Search for the cell housing the specified text and yield its [x, y] center coordinate. 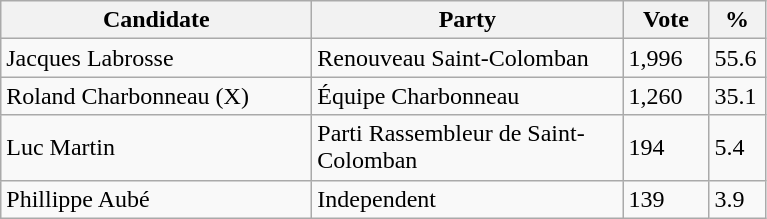
Independent [468, 199]
% [737, 20]
35.1 [737, 96]
Party [468, 20]
Jacques Labrosse [156, 58]
55.6 [737, 58]
Phillippe Aubé [156, 199]
Luc Martin [156, 148]
Candidate [156, 20]
194 [666, 148]
1,996 [666, 58]
Renouveau Saint-Colomban [468, 58]
Parti Rassembleur de Saint-Colomban [468, 148]
5.4 [737, 148]
1,260 [666, 96]
Vote [666, 20]
Roland Charbonneau (X) [156, 96]
Équipe Charbonneau [468, 96]
3.9 [737, 199]
139 [666, 199]
